Output the [X, Y] coordinate of the center of the cell containing the given text.  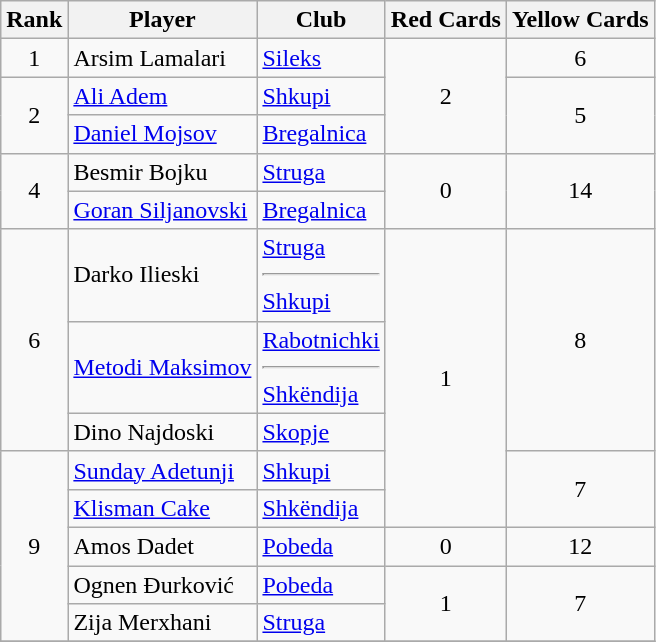
StrugaShkupi [321, 275]
Besmir Bojku [162, 172]
Amos Dadet [162, 546]
Red Cards [446, 20]
Daniel Mojsov [162, 134]
4 [34, 191]
Ali Adem [162, 96]
Ognen Đurković [162, 585]
Zija Merxhani [162, 623]
Klisman Cake [162, 508]
8 [580, 340]
12 [580, 546]
Rank [34, 20]
9 [34, 546]
Sunday Adetunji [162, 470]
Metodi Maksimov [162, 367]
Sileks [321, 58]
Player [162, 20]
Darko Ilieski [162, 275]
Yellow Cards [580, 20]
Arsim Lamalari [162, 58]
Dino Najdoski [162, 432]
Skopje [321, 432]
RabotnichkiShkëndija [321, 367]
14 [580, 191]
5 [580, 115]
Shkëndija [321, 508]
Goran Siljanovski [162, 210]
Club [321, 20]
